Scan for the cell matching the given text and deliver its (x, y) coordinate at center. 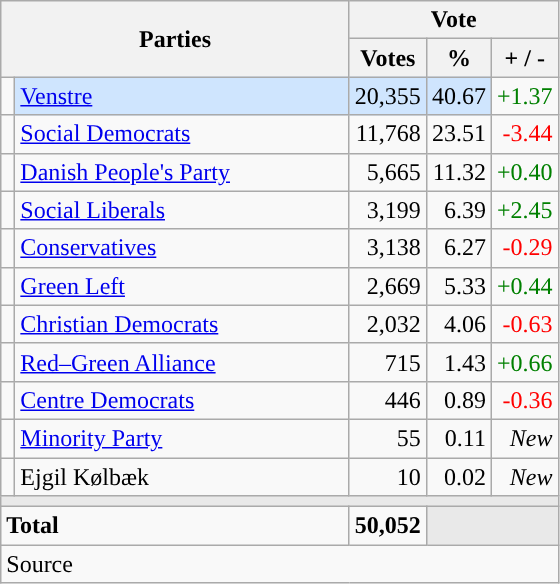
% (458, 58)
0.02 (458, 477)
Votes (388, 58)
Social Liberals (182, 210)
55 (388, 438)
+ / - (524, 58)
+1.37 (524, 96)
10 (388, 477)
Source (280, 564)
3,199 (388, 210)
40.67 (458, 96)
6.27 (458, 248)
Christian Democrats (182, 324)
4.06 (458, 324)
23.51 (458, 134)
446 (388, 400)
2,032 (388, 324)
Vote (454, 20)
-0.36 (524, 400)
Ejgil Kølbæk (182, 477)
-0.63 (524, 324)
+0.40 (524, 172)
Red–Green Alliance (182, 362)
Danish People's Party (182, 172)
0.11 (458, 438)
1.43 (458, 362)
Social Democrats (182, 134)
Total (176, 526)
20,355 (388, 96)
+0.66 (524, 362)
50,052 (388, 526)
2,669 (388, 286)
+0.44 (524, 286)
5,665 (388, 172)
0.89 (458, 400)
5.33 (458, 286)
Venstre (182, 96)
Conservatives (182, 248)
Green Left (182, 286)
Centre Democrats (182, 400)
11.32 (458, 172)
Minority Party (182, 438)
-0.29 (524, 248)
3,138 (388, 248)
Parties (176, 39)
-3.44 (524, 134)
6.39 (458, 210)
715 (388, 362)
11,768 (388, 134)
+2.45 (524, 210)
